Pinpoint the cell where the given text exists, returning its (X, Y) midpoint coordinate. 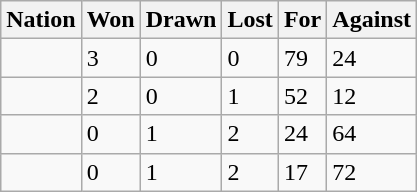
Lost (250, 20)
64 (372, 134)
72 (372, 172)
Won (110, 20)
79 (302, 58)
52 (302, 96)
Nation (41, 20)
17 (302, 172)
Against (372, 20)
12 (372, 96)
3 (110, 58)
Drawn (181, 20)
For (302, 20)
